Return (X, Y) of the center of cell containing provided text 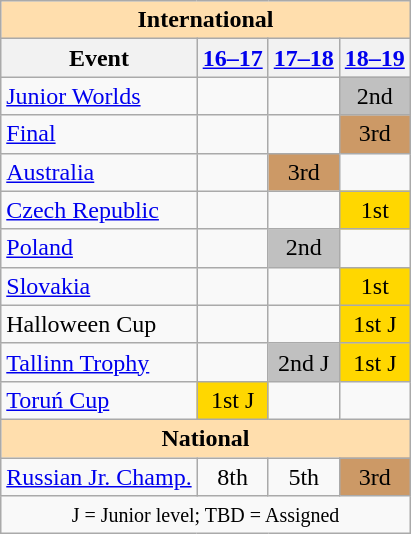
Halloween Cup (99, 324)
Tallinn Trophy (99, 362)
Final (99, 134)
International (206, 20)
Russian Jr. Champ. (99, 477)
Australia (99, 172)
National (206, 438)
J = Junior level; TBD = Assigned (206, 515)
Slovakia (99, 286)
16–17 (232, 58)
18–19 (374, 58)
2nd J (304, 362)
Junior Worlds (99, 96)
Poland (99, 248)
Czech Republic (99, 210)
17–18 (304, 58)
8th (232, 477)
Event (99, 58)
5th (304, 477)
Toruń Cup (99, 400)
